Pinpoint the cell where the given text exists, returning its [x, y] midpoint coordinate. 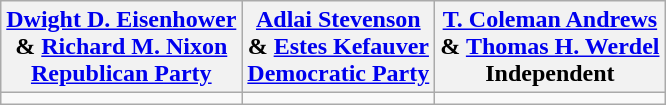
Dwight D. Eisenhower & Richard M. NixonRepublican Party [122, 47]
Adlai Stevenson & Estes KefauverDemocratic Party [338, 47]
T. Coleman Andrews & Thomas H. WerdelIndependent [550, 47]
